For the text-containing cell, return its midpoint in (x, y) coordinate format. 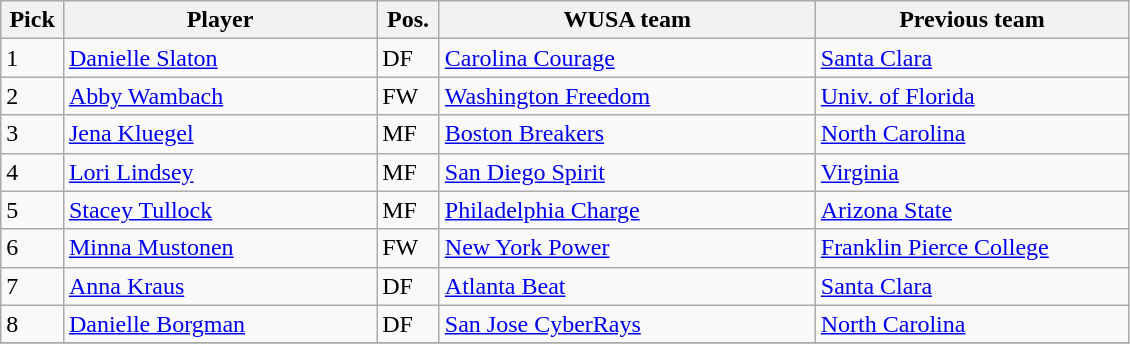
6 (32, 248)
4 (32, 172)
Philadelphia Charge (627, 210)
Carolina Courage (627, 58)
WUSA team (627, 20)
San Jose CyberRays (627, 324)
Minna Mustonen (220, 248)
Arizona State (972, 210)
5 (32, 210)
New York Power (627, 248)
Atlanta Beat (627, 286)
7 (32, 286)
Abby Wambach (220, 96)
Pos. (408, 20)
Univ. of Florida (972, 96)
8 (32, 324)
Stacey Tullock (220, 210)
1 (32, 58)
3 (32, 134)
Boston Breakers (627, 134)
Virginia (972, 172)
Previous team (972, 20)
Jena Kluegel (220, 134)
San Diego Spirit (627, 172)
2 (32, 96)
Player (220, 20)
Washington Freedom (627, 96)
Danielle Borgman (220, 324)
Lori Lindsey (220, 172)
Pick (32, 20)
Anna Kraus (220, 286)
Danielle Slaton (220, 58)
Franklin Pierce College (972, 248)
